Return (X, Y) of the center of cell containing provided text 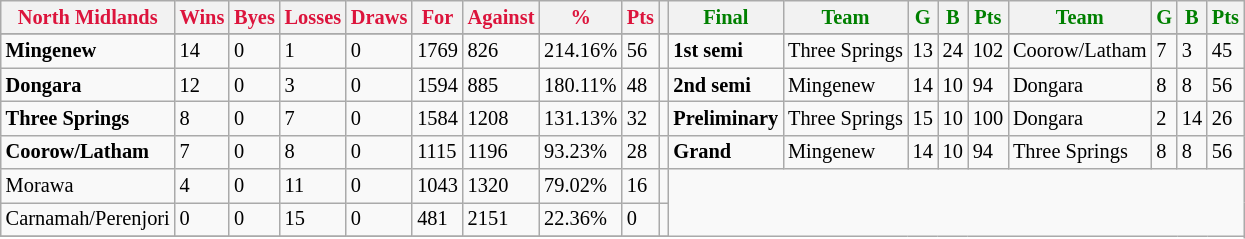
North Midlands (88, 17)
45 (1226, 51)
1196 (502, 152)
11 (313, 186)
1769 (437, 51)
102 (988, 51)
For (437, 17)
28 (640, 152)
180.11% (580, 85)
2151 (502, 219)
48 (640, 85)
79.02% (580, 186)
Morawa (88, 186)
2 (1164, 118)
2nd semi (726, 85)
1594 (437, 85)
12 (202, 85)
885 (502, 85)
481 (437, 219)
Byes (254, 17)
26 (1226, 118)
32 (640, 118)
24 (953, 51)
Grand (726, 152)
Wins (202, 17)
Carnamah/Perenjori (88, 219)
Against (502, 17)
Draws (379, 17)
1043 (437, 186)
1320 (502, 186)
93.23% (580, 152)
826 (502, 51)
Final (726, 17)
1208 (502, 118)
131.13% (580, 118)
16 (640, 186)
% (580, 17)
1st semi (726, 51)
214.16% (580, 51)
22.36% (580, 219)
1584 (437, 118)
100 (988, 118)
Preliminary (726, 118)
Losses (313, 17)
1115 (437, 152)
4 (202, 186)
1 (313, 51)
13 (923, 51)
